Pinpoint the cell where the given text exists, returning its (X, Y) midpoint coordinate. 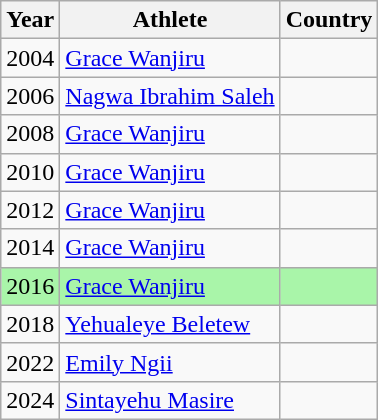
2024 (30, 400)
Emily Ngii (170, 362)
2010 (30, 172)
2016 (30, 286)
2018 (30, 324)
Athlete (170, 20)
Sintayehu Masire (170, 400)
2008 (30, 134)
Yehualeye Beletew (170, 324)
2022 (30, 362)
Year (30, 20)
2004 (30, 58)
2012 (30, 210)
2006 (30, 96)
Country (329, 20)
Nagwa Ibrahim Saleh (170, 96)
2014 (30, 248)
